Return [x, y] of the center of cell containing provided text 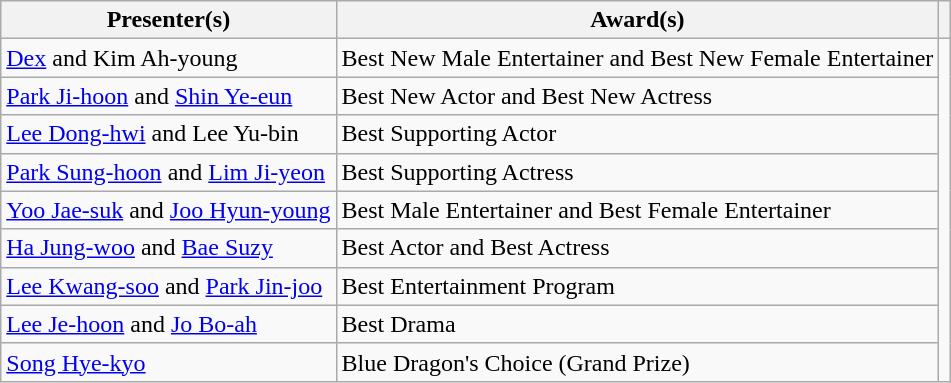
Best New Male Entertainer and Best New Female Entertainer [638, 58]
Presenter(s) [168, 20]
Best Male Entertainer and Best Female Entertainer [638, 210]
Ha Jung-woo and Bae Suzy [168, 248]
Blue Dragon's Choice (Grand Prize) [638, 362]
Best Drama [638, 324]
Lee Je-hoon and Jo Bo-ah [168, 324]
Best Actor and Best Actress [638, 248]
Best New Actor and Best New Actress [638, 96]
Lee Dong-hwi and Lee Yu-bin [168, 134]
Award(s) [638, 20]
Lee Kwang-soo and Park Jin-joo [168, 286]
Dex and Kim Ah-young [168, 58]
Best Supporting Actor [638, 134]
Yoo Jae-suk and Joo Hyun-young [168, 210]
Song Hye-kyo [168, 362]
Park Ji-hoon and Shin Ye-eun [168, 96]
Best Supporting Actress [638, 172]
Best Entertainment Program [638, 286]
Park Sung-hoon and Lim Ji-yeon [168, 172]
